Determine the [x, y] coordinate at the center of the cell enclosing the given text.  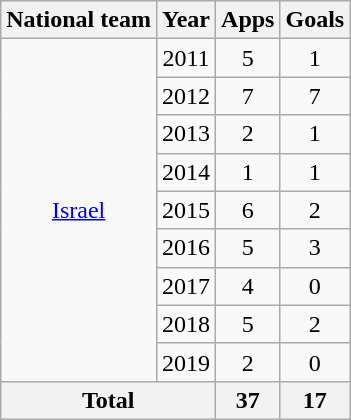
2017 [186, 286]
4 [248, 286]
Total [108, 400]
2016 [186, 248]
37 [248, 400]
Israel [79, 210]
6 [248, 210]
2015 [186, 210]
National team [79, 20]
Apps [248, 20]
2014 [186, 172]
Year [186, 20]
2018 [186, 324]
3 [315, 248]
2012 [186, 96]
Goals [315, 20]
2011 [186, 58]
2019 [186, 362]
17 [315, 400]
2013 [186, 134]
